Pinpoint the cell where the given text exists, returning its (x, y) midpoint coordinate. 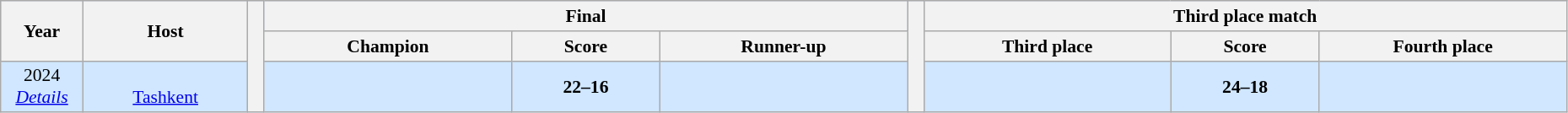
Champion (388, 46)
Final (585, 16)
Runner-up (783, 46)
Third place match (1245, 16)
22–16 (586, 86)
Tashkent (165, 86)
Third place (1048, 46)
2024Details (42, 86)
Year (42, 30)
Fourth place (1442, 46)
Host (165, 30)
24–18 (1245, 86)
